For the text-containing cell, return its midpoint in [x, y] coordinate format. 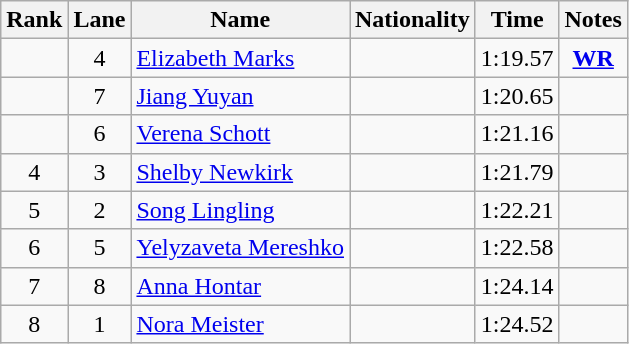
1:22.21 [517, 210]
1:20.65 [517, 96]
1:21.79 [517, 172]
Elizabeth Marks [240, 58]
1:19.57 [517, 58]
Lane [100, 20]
1:21.16 [517, 134]
Shelby Newkirk [240, 172]
2 [100, 210]
WR [593, 58]
Verena Schott [240, 134]
Nora Meister [240, 324]
1:22.58 [517, 248]
Name [240, 20]
Rank [34, 20]
Yelyzaveta Mereshko [240, 248]
Nationality [413, 20]
1 [100, 324]
Jiang Yuyan [240, 96]
1:24.14 [517, 286]
Notes [593, 20]
3 [100, 172]
Time [517, 20]
Song Lingling [240, 210]
1:24.52 [517, 324]
Anna Hontar [240, 286]
